Output the [X, Y] coordinate of the center of the cell containing the given text.  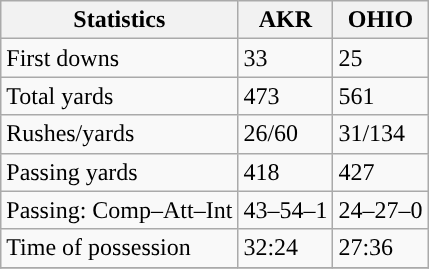
561 [380, 96]
427 [380, 172]
25 [380, 58]
43–54–1 [286, 210]
31/134 [380, 134]
AKR [286, 20]
473 [286, 96]
26/60 [286, 134]
Passing yards [120, 172]
24–27–0 [380, 210]
418 [286, 172]
First downs [120, 58]
Total yards [120, 96]
Time of possession [120, 248]
Passing: Comp–Att–Int [120, 210]
27:36 [380, 248]
33 [286, 58]
32:24 [286, 248]
Rushes/yards [120, 134]
OHIO [380, 20]
Statistics [120, 20]
